Search for the cell housing the specified text and yield its (x, y) center coordinate. 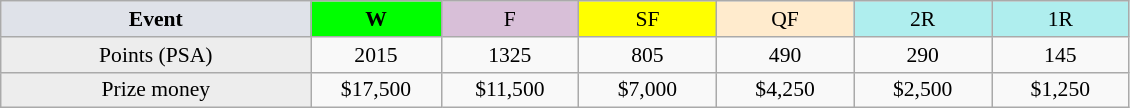
W (376, 19)
Event (156, 19)
490 (785, 55)
Prize money (156, 90)
145 (1061, 55)
1325 (510, 55)
SF (648, 19)
$1,250 (1061, 90)
805 (648, 55)
2R (923, 19)
2015 (376, 55)
$17,500 (376, 90)
290 (923, 55)
Points (PSA) (156, 55)
$4,250 (785, 90)
$2,500 (923, 90)
QF (785, 19)
1R (1061, 19)
F (510, 19)
$11,500 (510, 90)
$7,000 (648, 90)
